Return the (x, y) coordinate for the center point of the cell that contains the specified text.  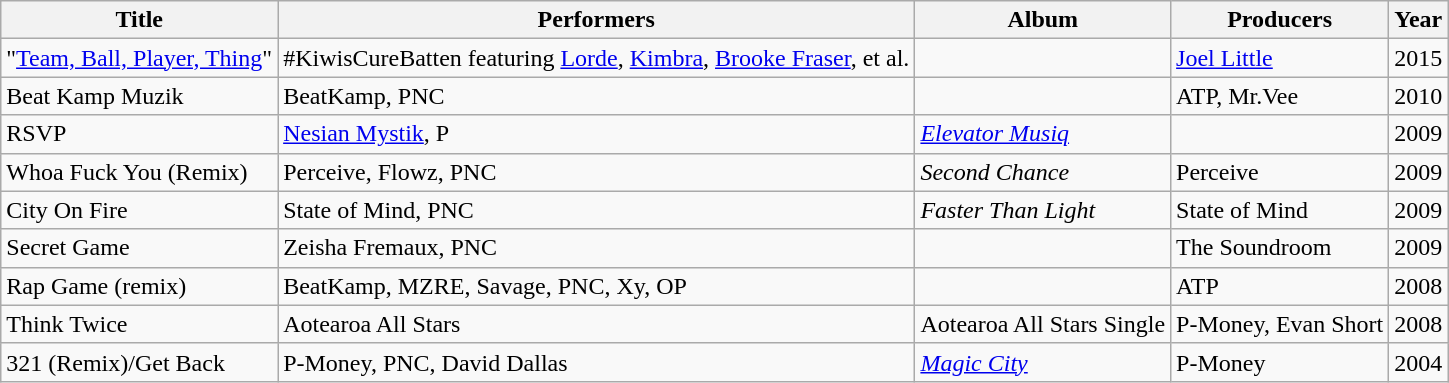
Producers (1280, 20)
BeatKamp, MZRE, Savage, PNC, Xy, OP (596, 286)
Magic City (1043, 362)
321 (Remix)/Get Back (140, 362)
2004 (1418, 362)
Whoa Fuck You (Remix) (140, 172)
P-Money (1280, 362)
Think Twice (140, 324)
Beat Kamp Muzik (140, 96)
Rap Game (remix) (140, 286)
Album (1043, 20)
Secret Game (140, 248)
Perceive, Flowz, PNC (596, 172)
P-Money, Evan Short (1280, 324)
Nesian Mystik, P (596, 134)
State of Mind, PNC (596, 210)
2015 (1418, 58)
ATP (1280, 286)
Elevator Musiq (1043, 134)
Faster Than Light (1043, 210)
Performers (596, 20)
Aotearoa All Stars (596, 324)
City On Fire (140, 210)
Second Chance (1043, 172)
Joel Little (1280, 58)
"Team, Ball, Player, Thing" (140, 58)
Title (140, 20)
Aotearoa All Stars Single (1043, 324)
P-Money, PNC, David Dallas (596, 362)
2010 (1418, 96)
The Soundroom (1280, 248)
#KiwisCureBatten featuring Lorde, Kimbra, Brooke Fraser, et al. (596, 58)
Zeisha Fremaux, PNC (596, 248)
ATP, Mr.Vee (1280, 96)
Perceive (1280, 172)
Year (1418, 20)
RSVP (140, 134)
State of Mind (1280, 210)
BeatKamp, PNC (596, 96)
